From the cell containing the given text, extract its center point as [x, y] coordinate. 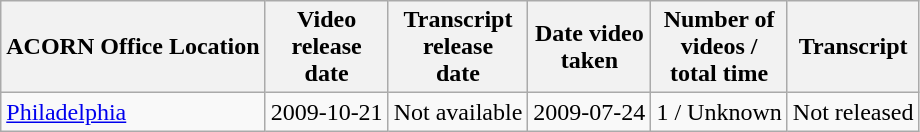
Philadelphia [133, 112]
ACORN Office Location [133, 47]
Number of videos / total time [719, 47]
1 / Unknown [719, 112]
Video release date [326, 47]
2009-07-24 [590, 112]
Transcript [853, 47]
Not released [853, 112]
Not available [458, 112]
Transcript release date [458, 47]
2009-10-21 [326, 112]
Date video taken [590, 47]
